For the text-containing cell, return its midpoint in [X, Y] coordinate format. 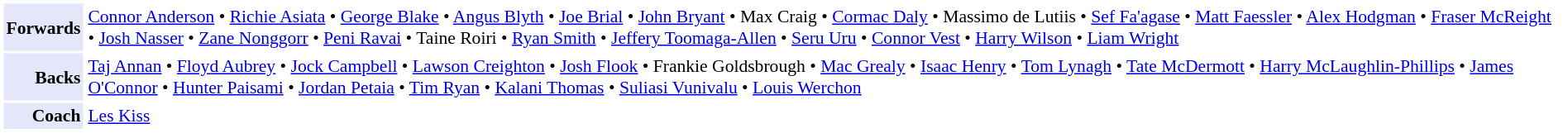
Les Kiss [825, 116]
Forwards [43, 26]
Backs [43, 76]
Coach [43, 116]
